Scan for the cell matching the given text and deliver its (x, y) coordinate at center. 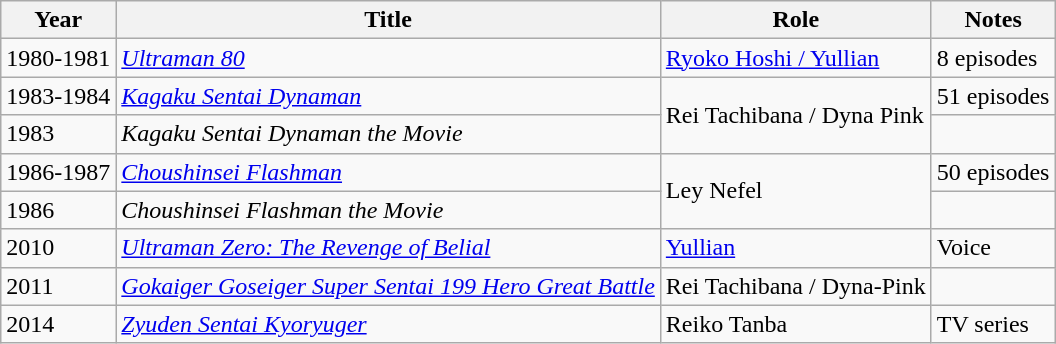
2010 (58, 248)
Kagaku Sentai Dynaman (388, 96)
1986-1987 (58, 172)
Ley Nefel (796, 191)
Kagaku Sentai Dynaman the Movie (388, 134)
Choushinsei Flashman (388, 172)
1983 (58, 134)
1980-1981 (58, 58)
1983-1984 (58, 96)
Notes (993, 20)
Yullian (796, 248)
8 episodes (993, 58)
Reiko Tanba (796, 324)
Role (796, 20)
Gokaiger Goseiger Super Sentai 199 Hero Great Battle (388, 286)
Rei Tachibana / Dyna-Pink (796, 286)
Ryoko Hoshi / Yullian (796, 58)
2011 (58, 286)
Year (58, 20)
Ultraman Zero: The Revenge of Belial (388, 248)
Rei Tachibana / Dyna Pink (796, 115)
Voice (993, 248)
1986 (58, 210)
Ultraman 80 (388, 58)
TV series (993, 324)
Title (388, 20)
51 episodes (993, 96)
Choushinsei Flashman the Movie (388, 210)
2014 (58, 324)
50 episodes (993, 172)
Zyuden Sentai Kyoryuger (388, 324)
